Capture the cell that displays the provided text and extract its [x, y] central coordinate. 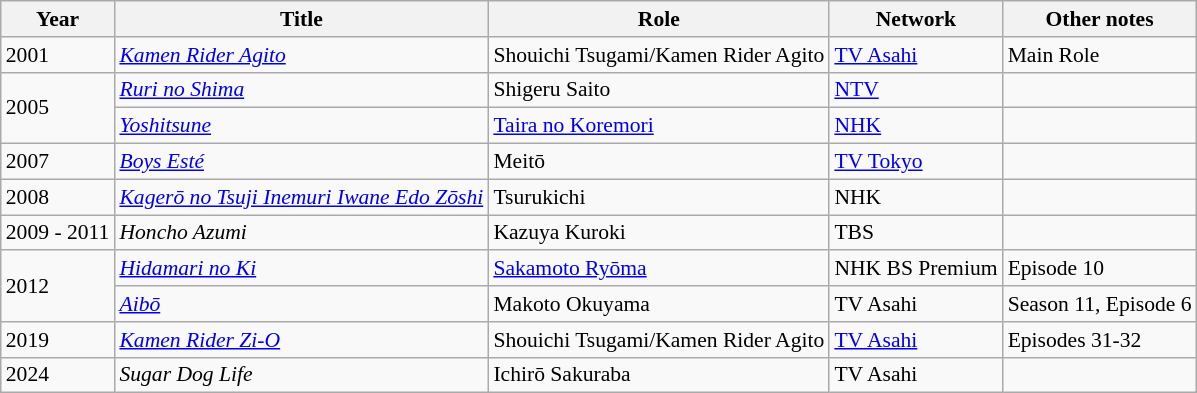
Honcho Azumi [301, 233]
NTV [916, 90]
Kamen Rider Zi-O [301, 340]
Aibō [301, 304]
Year [58, 19]
Shigeru Saito [658, 90]
Yoshitsune [301, 126]
Title [301, 19]
Ruri no Shima [301, 90]
NHK BS Premium [916, 269]
Makoto Okuyama [658, 304]
Ichirō Sakuraba [658, 375]
2005 [58, 108]
2019 [58, 340]
Kazuya Kuroki [658, 233]
Sugar Dog Life [301, 375]
Main Role [1100, 55]
2012 [58, 286]
Other notes [1100, 19]
Network [916, 19]
Meitō [658, 162]
Season 11, Episode 6 [1100, 304]
Episode 10 [1100, 269]
Episodes 31-32 [1100, 340]
Tsurukichi [658, 197]
2008 [58, 197]
Hidamari no Ki [301, 269]
2001 [58, 55]
Taira no Koremori [658, 126]
2024 [58, 375]
TV Tokyo [916, 162]
2009 - 2011 [58, 233]
TBS [916, 233]
Boys Esté [301, 162]
Sakamoto Ryōma [658, 269]
Kamen Rider Agito [301, 55]
Role [658, 19]
2007 [58, 162]
Kagerō no Tsuji Inemuri Iwane Edo Zōshi [301, 197]
